Output the [x, y] coordinate of the center of the cell containing the given text.  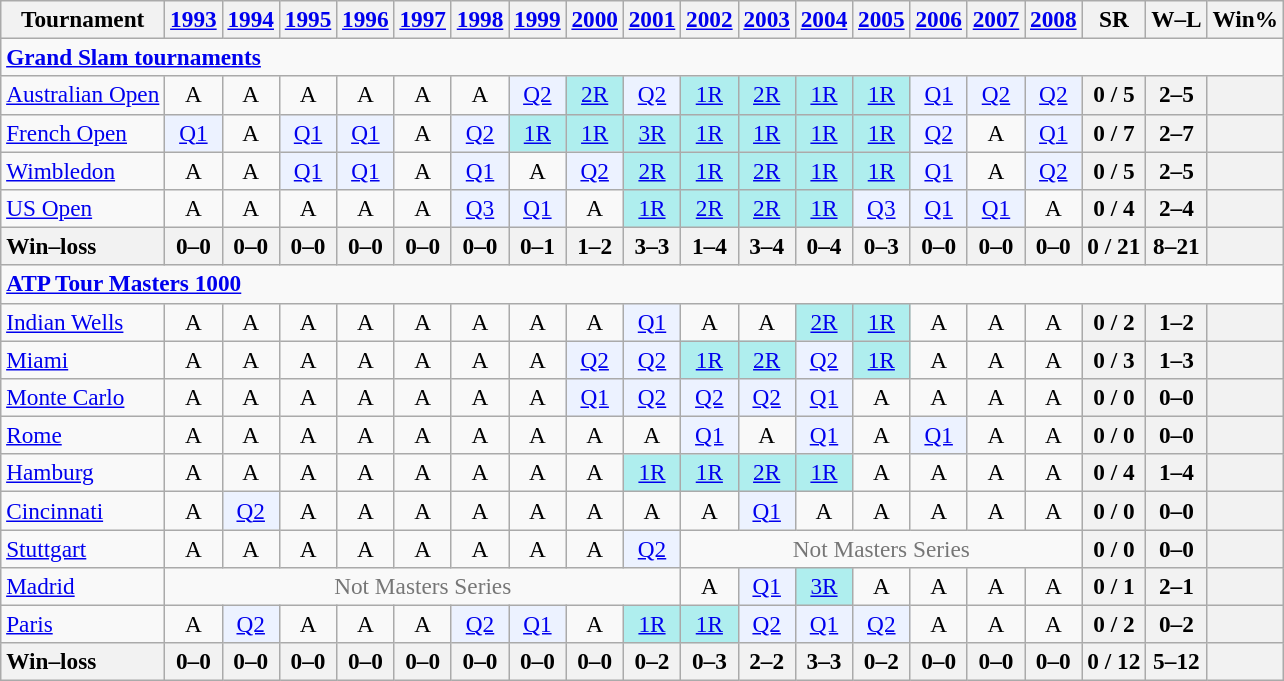
5–12 [1176, 662]
2000 [594, 19]
French Open [83, 133]
Monte Carlo [83, 397]
Wimbledon [83, 170]
Hamburg [83, 473]
0–4 [824, 246]
W–L [1176, 19]
ATP Tour Masters 1000 [642, 284]
2–7 [1176, 133]
0–1 [538, 246]
8–21 [1176, 246]
2005 [882, 19]
1996 [366, 19]
1998 [480, 19]
1994 [250, 19]
2–1 [1176, 586]
0 / 1 [1114, 586]
2–2 [766, 662]
3–4 [766, 246]
Australian Open [83, 95]
1997 [422, 19]
Tournament [83, 19]
0 / 21 [1114, 246]
1995 [308, 19]
2006 [938, 19]
Madrid [83, 586]
0 / 12 [1114, 662]
1–3 [1176, 359]
Rome [83, 435]
Cincinnati [83, 510]
2004 [824, 19]
2–4 [1176, 208]
2002 [710, 19]
2001 [652, 19]
Grand Slam tournaments [642, 57]
2008 [1054, 19]
1999 [538, 19]
0 / 7 [1114, 133]
Paris [83, 624]
Win% [1245, 19]
SR [1114, 19]
Miami [83, 359]
Indian Wells [83, 322]
2007 [996, 19]
2003 [766, 19]
1993 [194, 19]
Stuttgart [83, 548]
US Open [83, 208]
0 / 3 [1114, 359]
